Find where the given text appears and provide that cell's center as (x, y) coordinate. 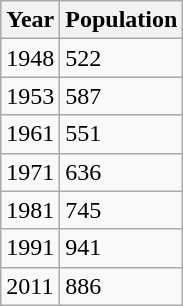
1971 (30, 172)
886 (122, 286)
1991 (30, 248)
1981 (30, 210)
522 (122, 58)
1961 (30, 134)
1948 (30, 58)
2011 (30, 286)
Year (30, 20)
587 (122, 96)
1953 (30, 96)
941 (122, 248)
745 (122, 210)
551 (122, 134)
Population (122, 20)
636 (122, 172)
